Find where the given text appears and provide that cell's center as (X, Y) coordinate. 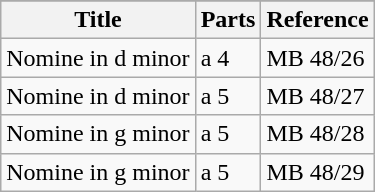
a 4 (228, 58)
Reference (318, 20)
MB 48/29 (318, 172)
MB 48/28 (318, 134)
Title (98, 20)
Parts (228, 20)
MB 48/27 (318, 96)
MB 48/26 (318, 58)
